Search for the cell housing the specified text and yield its [x, y] center coordinate. 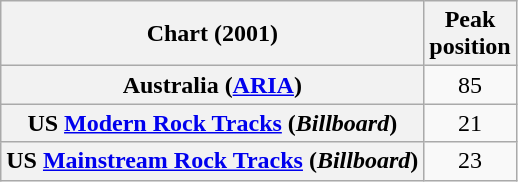
Chart (2001) [212, 34]
US Modern Rock Tracks (Billboard) [212, 123]
85 [470, 85]
Australia (ARIA) [212, 85]
21 [470, 123]
US Mainstream Rock Tracks (Billboard) [212, 161]
23 [470, 161]
Peakposition [470, 34]
